Return [x, y] of the center of cell containing provided text 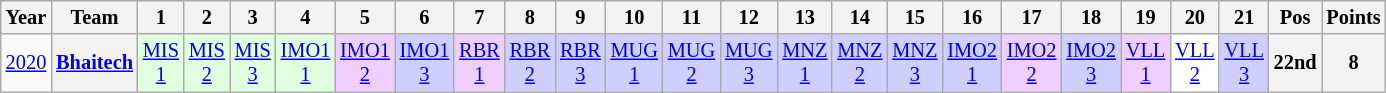
15 [914, 17]
20 [1194, 17]
Bhaitech [94, 63]
4 [306, 17]
6 [425, 17]
IMO23 [1091, 63]
IMO22 [1032, 63]
MIS1 [161, 63]
11 [692, 17]
RBR2 [530, 63]
5 [365, 17]
1 [161, 17]
VLL1 [1146, 63]
12 [748, 17]
VLL2 [1194, 63]
Year [26, 17]
16 [972, 17]
22nd [1296, 63]
2020 [26, 63]
2 [207, 17]
19 [1146, 17]
MNZ3 [914, 63]
MNZ2 [860, 63]
18 [1091, 17]
IMO12 [365, 63]
RBR3 [580, 63]
MUG1 [634, 63]
7 [479, 17]
Pos [1296, 17]
IMO11 [306, 63]
Team [94, 17]
9 [580, 17]
3 [253, 17]
MNZ1 [804, 63]
IMO21 [972, 63]
14 [860, 17]
VLL3 [1244, 63]
13 [804, 17]
RBR1 [479, 63]
MIS2 [207, 63]
17 [1032, 17]
MUG2 [692, 63]
IMO13 [425, 63]
MIS3 [253, 63]
21 [1244, 17]
MUG3 [748, 63]
10 [634, 17]
Points [1354, 17]
